Provide the [x, y] coordinate of the cell's center where the given text is located.  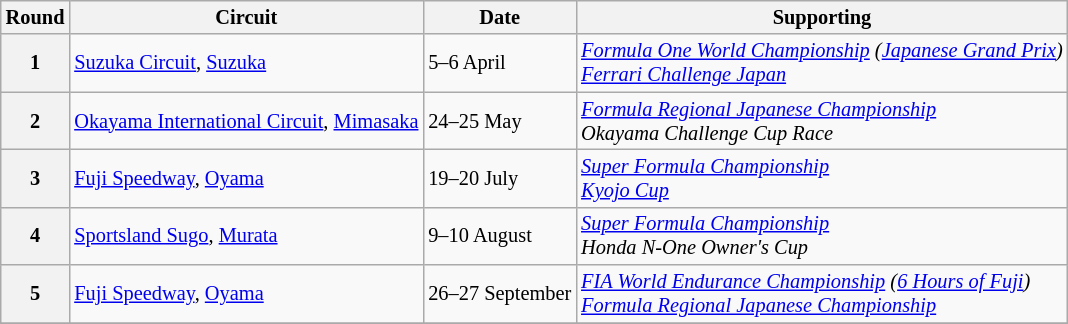
Sportsland Sugo, Murata [246, 236]
FIA World Endurance Championship (6 Hours of Fuji)Formula Regional Japanese Championship [822, 294]
3 [36, 178]
5 [36, 294]
Okayama International Circuit, Mimasaka [246, 121]
24–25 May [500, 121]
1 [36, 63]
Super Formula ChampionshipKyojo Cup [822, 178]
26–27 September [500, 294]
Date [500, 17]
Round [36, 17]
4 [36, 236]
Supporting [822, 17]
Super Formula ChampionshipHonda N-One Owner's Cup [822, 236]
19–20 July [500, 178]
Formula One World Championship (Japanese Grand Prix)Ferrari Challenge Japan [822, 63]
Formula Regional Japanese ChampionshipOkayama Challenge Cup Race [822, 121]
Suzuka Circuit, Suzuka [246, 63]
9–10 August [500, 236]
5–6 April [500, 63]
2 [36, 121]
Circuit [246, 17]
